Locate the cell with the specified text and output its (X, Y) center coordinate. 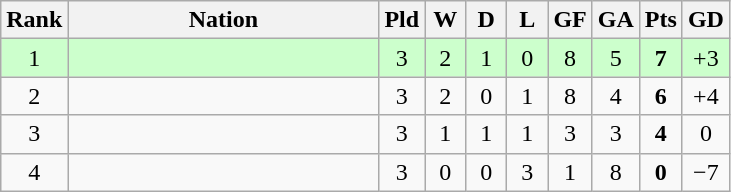
D (486, 20)
5 (616, 58)
Nation (224, 20)
Pld (402, 20)
GA (616, 20)
W (446, 20)
Pts (660, 20)
7 (660, 58)
−7 (706, 172)
+3 (706, 58)
GD (706, 20)
GF (570, 20)
L (528, 20)
Rank (34, 20)
+4 (706, 96)
6 (660, 96)
